Return the [X, Y] coordinate for the center point of the cell that contains the specified text.  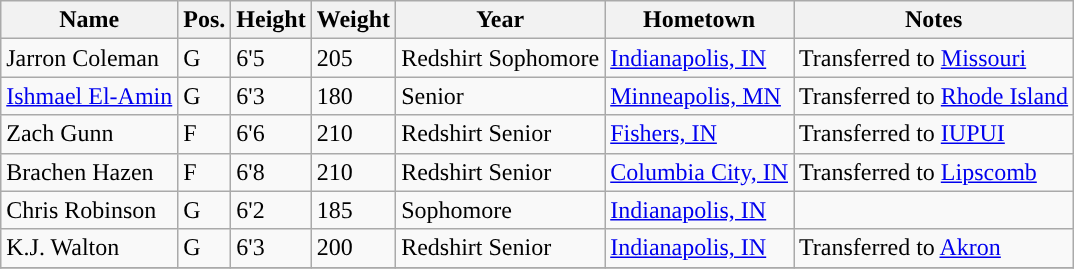
Transferred to Missouri [934, 58]
205 [353, 58]
Fishers, IN [700, 134]
Weight [353, 20]
Chris Robinson [90, 210]
Hometown [700, 20]
Minneapolis, MN [700, 96]
Height [271, 20]
Jarron Coleman [90, 58]
180 [353, 96]
Transferred to Rhode Island [934, 96]
Brachen Hazen [90, 172]
6'8 [271, 172]
6'5 [271, 58]
200 [353, 248]
Notes [934, 20]
Pos. [204, 20]
6'6 [271, 134]
Sophomore [500, 210]
K.J. Walton [90, 248]
185 [353, 210]
Zach Gunn [90, 134]
Transferred to IUPUI [934, 134]
Columbia City, IN [700, 172]
Senior [500, 96]
Redshirt Sophomore [500, 58]
Year [500, 20]
Ishmael El-Amin [90, 96]
6'2 [271, 210]
Transferred to Akron [934, 248]
Name [90, 20]
Transferred to Lipscomb [934, 172]
